Identify which cell holds the provided text, then report its (x, y) central coordinate. 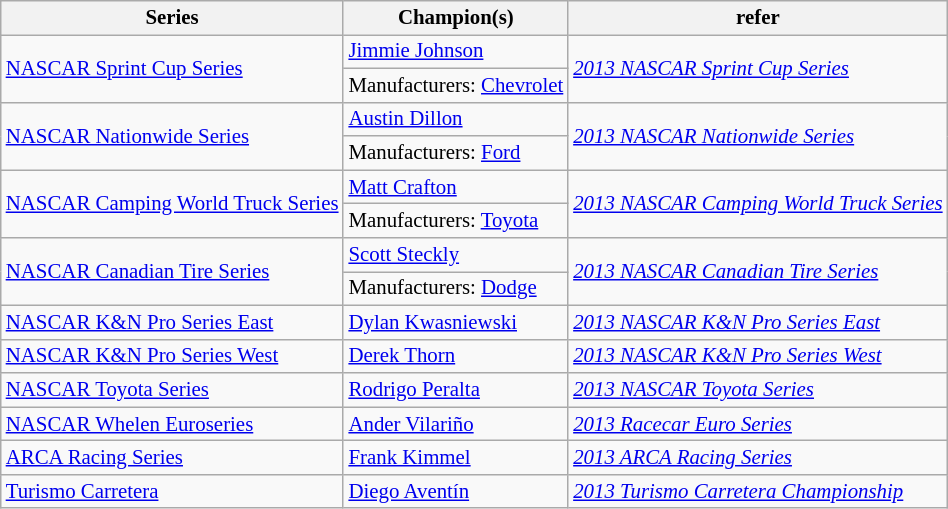
NASCAR Camping World Truck Series (172, 204)
2013 NASCAR Camping World Truck Series (758, 204)
Rodrigo Peralta (456, 390)
2013 Racecar Euro Series (758, 424)
Austin Dillon (456, 119)
ARCA Racing Series (172, 458)
NASCAR Sprint Cup Series (172, 68)
Turismo Carretera (172, 491)
Diego Aventín (456, 491)
2013 Turismo Carretera Championship (758, 491)
2013 NASCAR Nationwide Series (758, 136)
NASCAR Whelen Euroseries (172, 424)
2013 NASCAR Canadian Tire Series (758, 272)
2013 NASCAR K&N Pro Series East (758, 322)
Manufacturers: Dodge (456, 288)
Matt Crafton (456, 187)
Ander Vilariño (456, 424)
NASCAR Toyota Series (172, 390)
Champion(s) (456, 18)
Scott Steckly (456, 255)
Manufacturers: Chevrolet (456, 85)
2013 NASCAR Toyota Series (758, 390)
Jimmie Johnson (456, 51)
Manufacturers: Toyota (456, 221)
2013 ARCA Racing Series (758, 458)
NASCAR K&N Pro Series West (172, 356)
NASCAR Nationwide Series (172, 136)
refer (758, 18)
NASCAR K&N Pro Series East (172, 322)
NASCAR Canadian Tire Series (172, 272)
Dylan Kwasniewski (456, 322)
2013 NASCAR K&N Pro Series West (758, 356)
2013 NASCAR Sprint Cup Series (758, 68)
Series (172, 18)
Frank Kimmel (456, 458)
Manufacturers: Ford (456, 153)
Derek Thorn (456, 356)
